Return the (x, y) coordinate for the center point of the cell that contains the specified text.  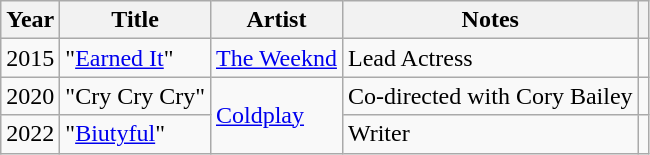
Year (30, 20)
"Cry Cry Cry" (136, 96)
Coldplay (276, 115)
Title (136, 20)
2022 (30, 134)
2020 (30, 96)
2015 (30, 58)
Artist (276, 20)
Lead Actress (490, 58)
Co-directed with Cory Bailey (490, 96)
"Earned It" (136, 58)
"Biutyful" (136, 134)
Writer (490, 134)
Notes (490, 20)
The Weeknd (276, 58)
